Return the (X, Y) coordinate for the center point of the cell that contains the specified text.  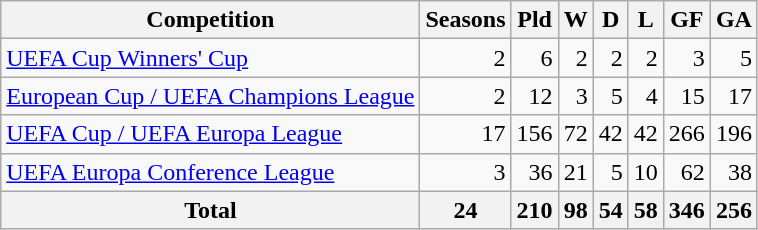
Competition (210, 20)
Seasons (466, 20)
D (610, 20)
36 (534, 172)
W (576, 20)
UEFA Europa Conference League (210, 172)
Total (210, 210)
21 (576, 172)
GF (686, 20)
62 (686, 172)
346 (686, 210)
196 (734, 134)
4 (646, 96)
156 (534, 134)
58 (646, 210)
6 (534, 58)
266 (686, 134)
UEFA Cup Winners' Cup (210, 58)
38 (734, 172)
54 (610, 210)
98 (576, 210)
12 (534, 96)
15 (686, 96)
24 (466, 210)
Pld (534, 20)
European Cup / UEFA Champions League (210, 96)
GA (734, 20)
210 (534, 210)
L (646, 20)
72 (576, 134)
256 (734, 210)
10 (646, 172)
UEFA Cup / UEFA Europa League (210, 134)
